Search for the cell housing the specified text and yield its [x, y] center coordinate. 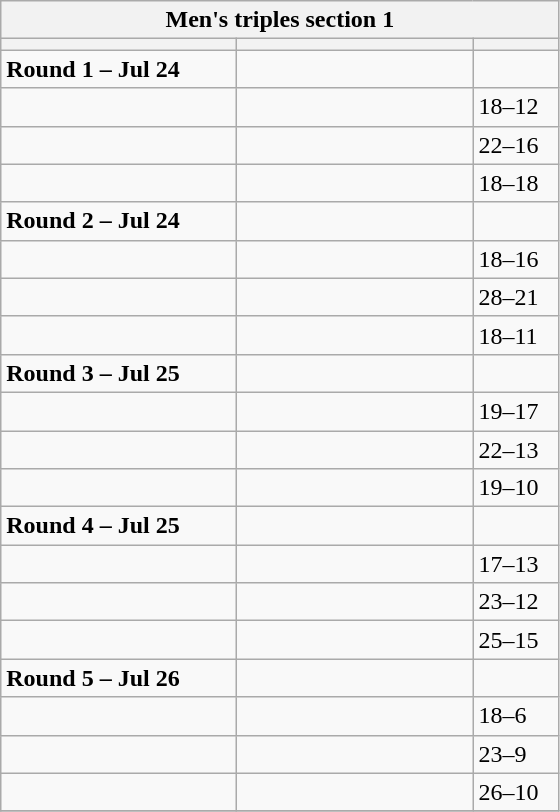
26–10 [516, 792]
28–21 [516, 297]
Round 5 – Jul 26 [119, 678]
18–16 [516, 259]
18–18 [516, 183]
23–12 [516, 602]
Round 1 – Jul 24 [119, 69]
22–16 [516, 145]
25–15 [516, 640]
18–11 [516, 335]
Round 2 – Jul 24 [119, 221]
Men's triples section 1 [280, 20]
18–6 [516, 716]
22–13 [516, 449]
17–13 [516, 564]
19–17 [516, 411]
Round 3 – Jul 25 [119, 373]
23–9 [516, 754]
18–12 [516, 107]
19–10 [516, 488]
Round 4 – Jul 25 [119, 526]
